Search for the cell housing the specified text and yield its [x, y] center coordinate. 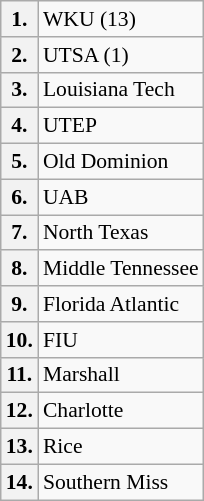
UAB [121, 197]
7. [20, 233]
5. [20, 162]
6. [20, 197]
2. [20, 55]
Middle Tennessee [121, 269]
UTEP [121, 126]
8. [20, 269]
4. [20, 126]
3. [20, 90]
Southern Miss [121, 482]
Old Dominion [121, 162]
UTSA (1) [121, 55]
Charlotte [121, 411]
Louisiana Tech [121, 90]
Marshall [121, 375]
14. [20, 482]
Florida Atlantic [121, 304]
12. [20, 411]
WKU (13) [121, 19]
11. [20, 375]
North Texas [121, 233]
1. [20, 19]
Rice [121, 447]
9. [20, 304]
13. [20, 447]
10. [20, 340]
FIU [121, 340]
